For the text-containing cell, return its midpoint in [x, y] coordinate format. 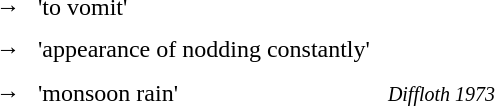
'appearance of nodding constantly' [204, 51]
